Find where the given text appears and provide that cell's center as [x, y] coordinate. 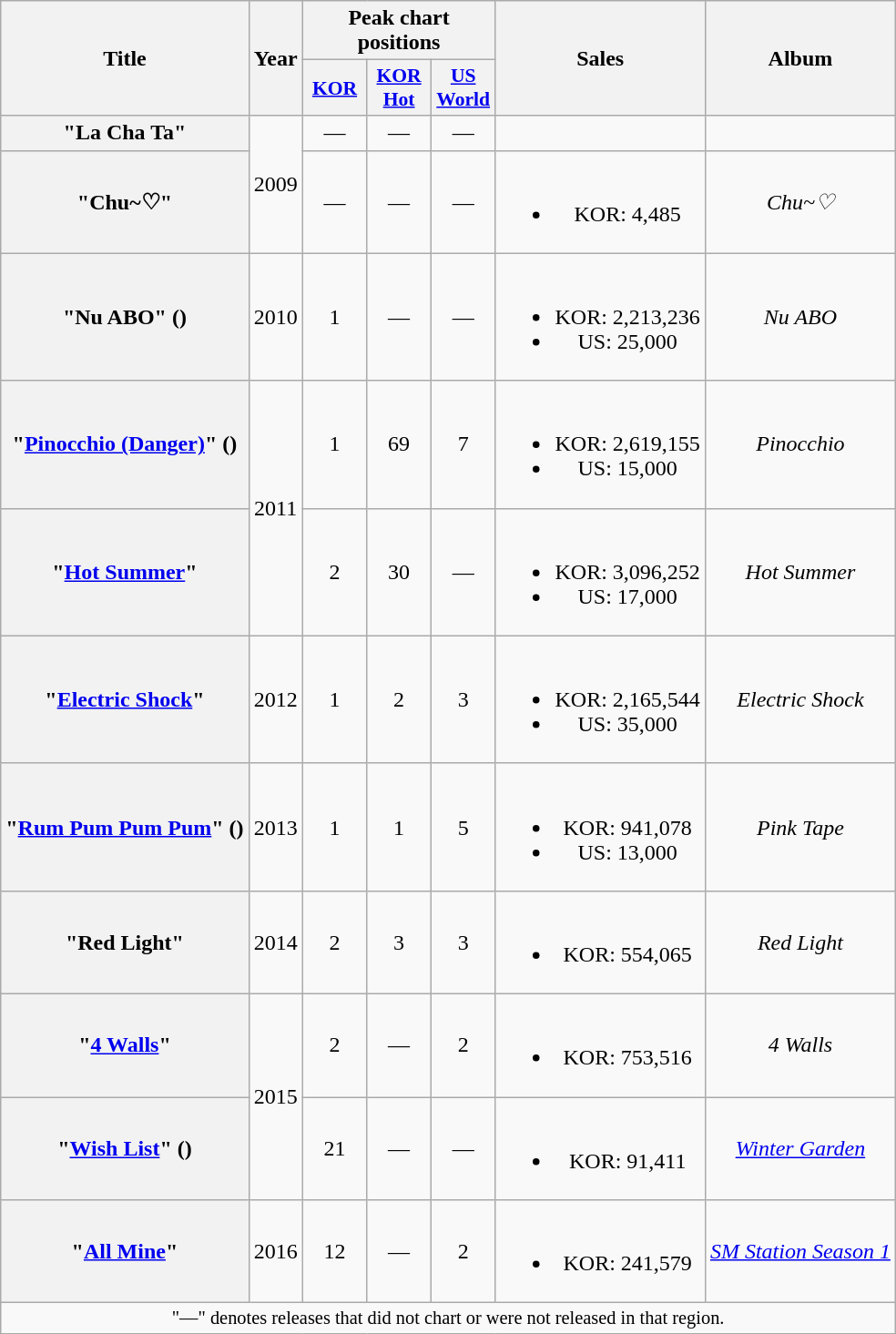
KOR: 2,213,236US: 25,000 [600, 317]
Sales [600, 58]
Pinocchio [799, 444]
2016 [275, 1251]
Nu ABO [799, 317]
12 [335, 1251]
7 [463, 444]
"4 Walls" [125, 1045]
Red Light [799, 942]
5 [463, 827]
SM Station Season 1 [799, 1251]
4 Walls [799, 1045]
Pink Tape [799, 827]
KOR: 753,516 [600, 1045]
"Hot Summer" [125, 572]
Title [125, 58]
KOR: 554,065 [600, 942]
2009 [275, 184]
2012 [275, 699]
2014 [275, 942]
Hot Summer [799, 572]
"Electric Shock" [125, 699]
USWorld [463, 87]
KORHot [399, 87]
"Pinocchio (Danger)" () [125, 444]
"—" denotes releases that did not chart or were not released in that region. [448, 1319]
KOR: 941,078US: 13,000 [600, 827]
30 [399, 572]
KOR: 2,165,544US: 35,000 [600, 699]
21 [335, 1147]
KOR: 4,485 [600, 202]
"Chu~♡" [125, 202]
Winter Garden [799, 1147]
"Red Light" [125, 942]
"All Mine" [125, 1251]
Peak chart positions [399, 31]
Chu~♡ [799, 202]
"Rum Pum Pum Pum" () [125, 827]
KOR: 241,579 [600, 1251]
2013 [275, 827]
KOR [335, 87]
KOR: 3,096,252US: 17,000 [600, 572]
2015 [275, 1096]
KOR: 91,411 [600, 1147]
2010 [275, 317]
KOR: 2,619,155US: 15,000 [600, 444]
69 [399, 444]
"Nu ABO" () [125, 317]
Electric Shock [799, 699]
"Wish List" () [125, 1147]
Year [275, 58]
Album [799, 58]
2011 [275, 508]
"La Cha Ta" [125, 133]
